Find where the given text appears and provide that cell's center as [X, Y] coordinate. 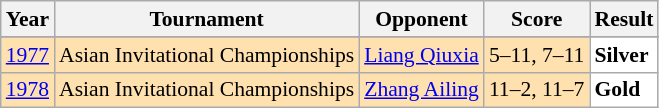
Result [624, 19]
Year [28, 19]
1977 [28, 55]
11–2, 11–7 [537, 90]
Opponent [422, 19]
Silver [624, 55]
Score [537, 19]
Zhang Ailing [422, 90]
Gold [624, 90]
Liang Qiuxia [422, 55]
Tournament [206, 19]
5–11, 7–11 [537, 55]
1978 [28, 90]
